Search for the cell housing the specified text and yield its (x, y) center coordinate. 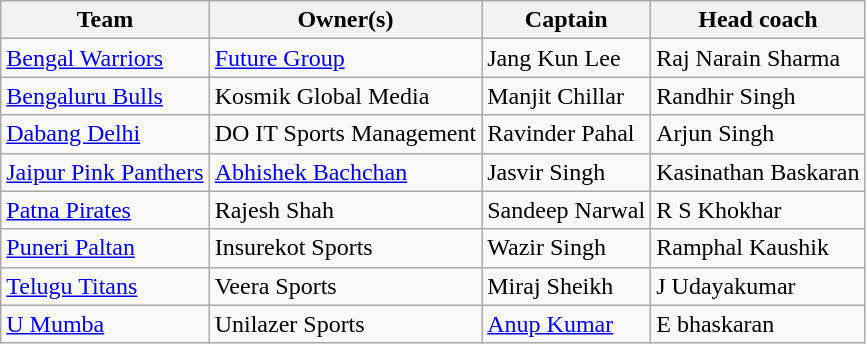
Miraj Sheikh (566, 286)
Insurekot Sports (346, 248)
Manjit Chillar (566, 96)
Ravinder Pahal (566, 134)
U Mumba (105, 324)
Sandeep Narwal (566, 210)
Raj Narain Sharma (758, 58)
DO IT Sports Management (346, 134)
Anup Kumar (566, 324)
Kosmik Global Media (346, 96)
Rajesh Shah (346, 210)
Jaipur Pink Panthers (105, 172)
Dabang Delhi (105, 134)
Veera Sports (346, 286)
Head coach (758, 20)
Future Group (346, 58)
Puneri Paltan (105, 248)
Captain (566, 20)
Kasinathan Baskaran (758, 172)
Team (105, 20)
Jang Kun Lee (566, 58)
Jasvir Singh (566, 172)
Patna Pirates (105, 210)
R S Khokhar (758, 210)
Telugu Titans (105, 286)
Unilazer Sports (346, 324)
Ramphal Kaushik (758, 248)
E bhaskaran (758, 324)
Bengal Warriors (105, 58)
J Udayakumar (758, 286)
Randhir Singh (758, 96)
Bengaluru Bulls (105, 96)
Arjun Singh (758, 134)
Wazir Singh (566, 248)
Abhishek Bachchan (346, 172)
Owner(s) (346, 20)
